From the cell containing the given text, extract its center point as [X, Y] coordinate. 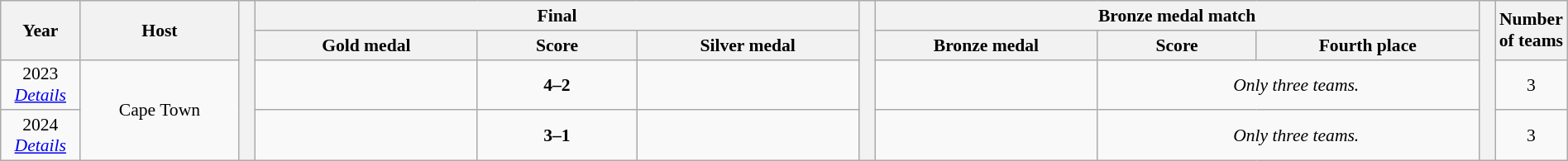
Bronze medal match [1177, 16]
Final [557, 16]
Fourth place [1368, 45]
Number of teams [1532, 30]
Host [160, 30]
Cape Town [160, 110]
4–2 [557, 84]
3–1 [557, 135]
Year [41, 30]
Bronze medal [986, 45]
2023Details [41, 84]
Gold medal [366, 45]
Silver medal [748, 45]
2024Details [41, 135]
